Pinpoint the cell where the given text exists, returning its [x, y] midpoint coordinate. 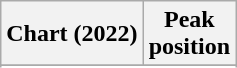
Chart (2022) [72, 34]
Peakposition [189, 34]
